Locate the cell with the specified text and output its (X, Y) center coordinate. 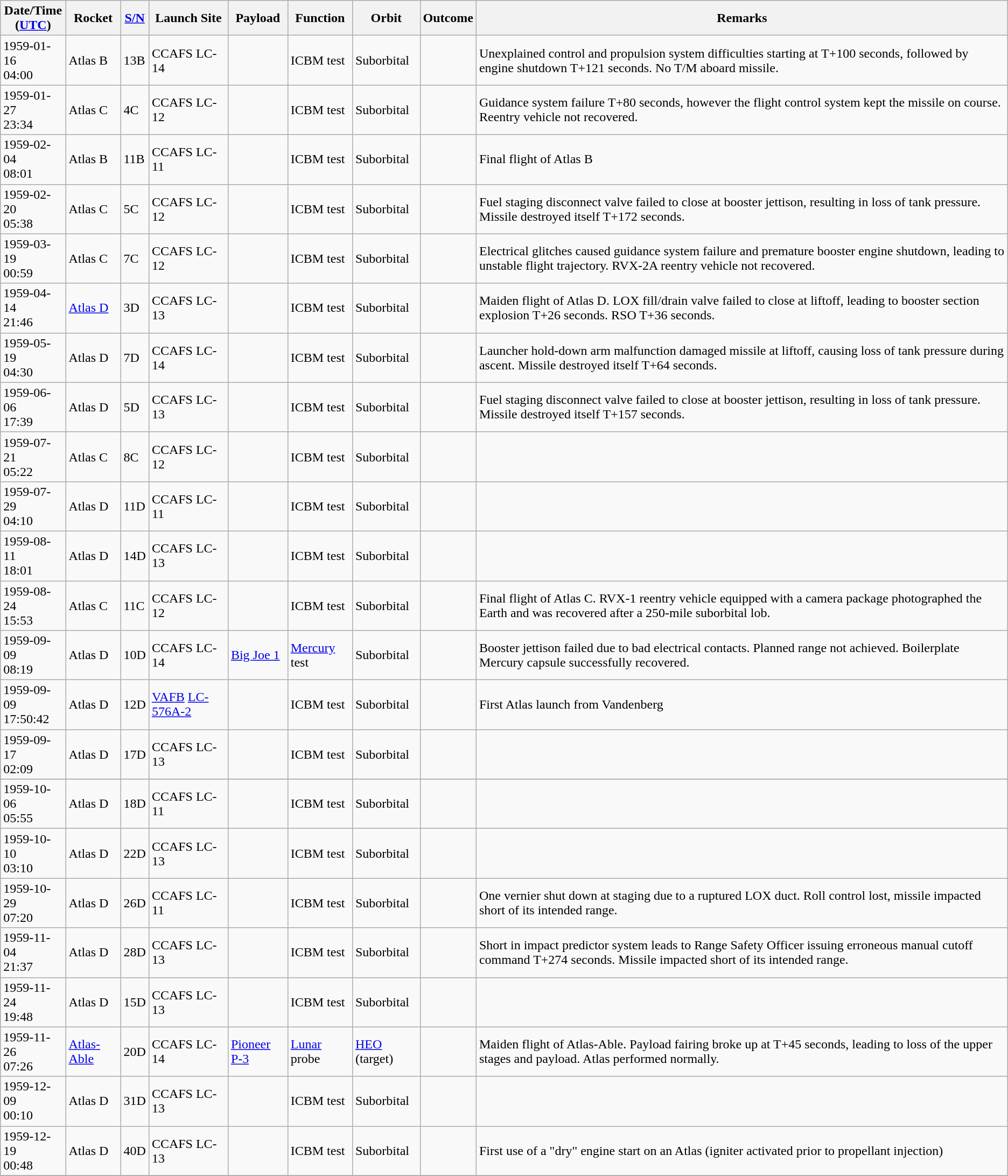
1959-08-1118:01 (33, 556)
14D (135, 556)
Payload (257, 18)
1959-12-0900:10 (33, 1101)
Orbit (386, 18)
HEO (target) (386, 1052)
First use of a "dry" engine start on an Atlas (igniter activated prior to propellant injection) (742, 1151)
Lunar probe (320, 1052)
Remarks (742, 18)
Atlas-Able (93, 1052)
11B (135, 159)
12D (135, 705)
1959-05-1904:30 (33, 358)
Booster jettison failed due to bad electrical contacts. Planned range not achieved. Boilerplate Mercury capsule successfully recovered. (742, 655)
1959-06-0617:39 (33, 407)
1959-10-2907:20 (33, 903)
13B (135, 60)
11D (135, 506)
One vernier shut down at staging due to a ruptured LOX duct. Roll control lost, missile impacted short of its intended range. (742, 903)
Final flight of Atlas B (742, 159)
Maiden flight of Atlas D. LOX fill/drain valve failed to close at liftoff, leading to booster section explosion T+26 seconds. RSO T+36 seconds. (742, 308)
Big Joe 1 (257, 655)
Launcher hold-down arm malfunction damaged missile at liftoff, causing loss of tank pressure during ascent. Missile destroyed itself T+64 seconds. (742, 358)
1959-11-2419:48 (33, 1002)
11C (135, 605)
17D (135, 754)
3D (135, 308)
7D (135, 358)
1959-09-0908:19 (33, 655)
Pioneer P-3 (257, 1052)
Outcome (448, 18)
Fuel staging disconnect valve failed to close at booster jettison, resulting in loss of tank pressure. Missile destroyed itself T+157 seconds. (742, 407)
Fuel staging disconnect valve failed to close at booster jettison, resulting in loss of tank pressure. Missile destroyed itself T+172 seconds. (742, 209)
First Atlas launch from Vandenberg (742, 705)
28D (135, 953)
Date/Time(UTC) (33, 18)
1959-02-2005:38 (33, 209)
Launch Site (188, 18)
22D (135, 853)
10D (135, 655)
15D (135, 1002)
1959-08-2415:53 (33, 605)
31D (135, 1101)
VAFB LC-576A-2 (188, 705)
8C (135, 457)
4C (135, 110)
1959-09-1702:09 (33, 754)
5D (135, 407)
7C (135, 258)
Maiden flight of Atlas-Able. Payload fairing broke up at T+45 seconds, leading to loss of the upper stages and payload. Atlas performed normally. (742, 1052)
1959-07-2105:22 (33, 457)
1959-04-1421:46 (33, 308)
1959-07-2904:10 (33, 506)
Function (320, 18)
1959-11-0421:37 (33, 953)
1959-09-0917:50:42 (33, 705)
1959-01-1604:00 (33, 60)
1959-12-1900:48 (33, 1151)
Mercury test (320, 655)
S/N (135, 18)
Unexplained control and propulsion system difficulties starting at T+100 seconds, followed by engine shutdown T+121 seconds. No T/M aboard missile. (742, 60)
40D (135, 1151)
5C (135, 209)
18D (135, 804)
Guidance system failure T+80 seconds, however the flight control system kept the missile on course. Reentry vehicle not recovered. (742, 110)
26D (135, 903)
1959-11-2607:26 (33, 1052)
1959-03-1900:59 (33, 258)
1959-10-1003:10 (33, 853)
1959-02-0408:01 (33, 159)
1959-10-0605:55 (33, 804)
20D (135, 1052)
1959-01-2723:34 (33, 110)
Rocket (93, 18)
